Locate the cell with the specified text and output its (x, y) center coordinate. 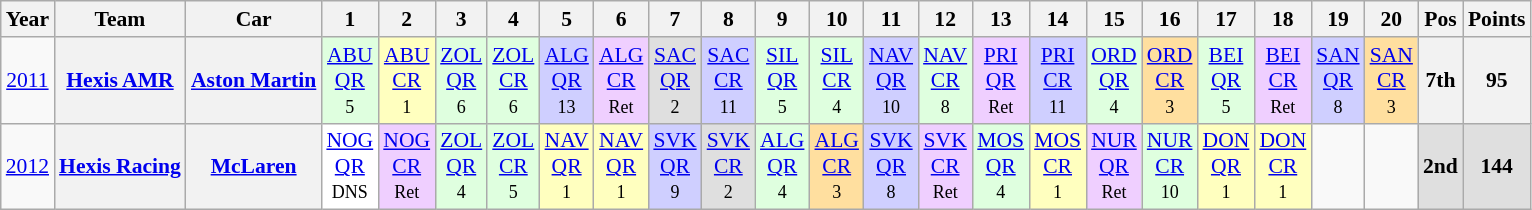
95 (1497, 80)
7th (1440, 80)
NOGCRRet (406, 166)
8 (728, 19)
4 (513, 19)
2011 (28, 80)
Pos (1440, 19)
13 (1000, 19)
NURCR10 (1170, 166)
BEICRRet (1282, 80)
ZOLCR5 (513, 166)
144 (1497, 166)
ABUQR5 (350, 80)
17 (1226, 19)
SVKCR2 (728, 166)
7 (674, 19)
ALGQR4 (782, 166)
Hexis Racing (120, 166)
19 (1338, 19)
15 (1114, 19)
Year (28, 19)
11 (891, 19)
5 (566, 19)
PRICR11 (1058, 80)
20 (1392, 19)
Car (254, 19)
2nd (1440, 166)
DONQR1 (1226, 166)
ABUCR1 (406, 80)
ALGCRRet (621, 80)
ORDCR3 (1170, 80)
12 (945, 19)
NURQRRet (1114, 166)
2 (406, 19)
BEIQR5 (1226, 80)
14 (1058, 19)
10 (836, 19)
ZOLQR6 (461, 80)
SACQR2 (674, 80)
NAVQR10 (891, 80)
SACCR11 (728, 80)
DONCR1 (1282, 166)
SILQR5 (782, 80)
3 (461, 19)
6 (621, 19)
ORDQR4 (1114, 80)
SVKQR9 (674, 166)
Team (120, 19)
ZOLCR6 (513, 80)
Hexis AMR (120, 80)
18 (1282, 19)
NAVCR8 (945, 80)
Aston Martin (254, 80)
SVKQR8 (891, 166)
SANCR3 (1392, 80)
16 (1170, 19)
SVKCRRet (945, 166)
MOSCR1 (1058, 166)
2012 (28, 166)
ALGCR3 (836, 166)
9 (782, 19)
MOSQR4 (1000, 166)
SILCR4 (836, 80)
1 (350, 19)
Points (1497, 19)
NOGQRDNS (350, 166)
ZOLQR4 (461, 166)
McLaren (254, 166)
PRIQRRet (1000, 80)
ALGQR13 (566, 80)
SANQR8 (1338, 80)
